Detect which cell encompasses the target text, then output its [x, y] center coordinate. 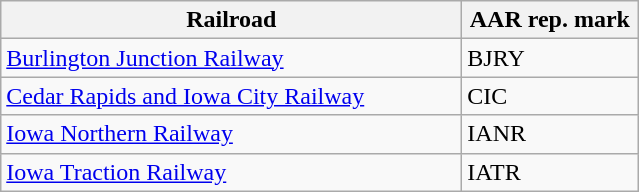
IANR [550, 134]
BJRY [550, 58]
AAR rep. mark [550, 20]
Burlington Junction Railway [232, 58]
CIC [550, 96]
Iowa Traction Railway [232, 172]
Iowa Northern Railway [232, 134]
Cedar Rapids and Iowa City Railway [232, 96]
IATR [550, 172]
Railroad [232, 20]
